Locate the cell with the specified text and output its [X, Y] center coordinate. 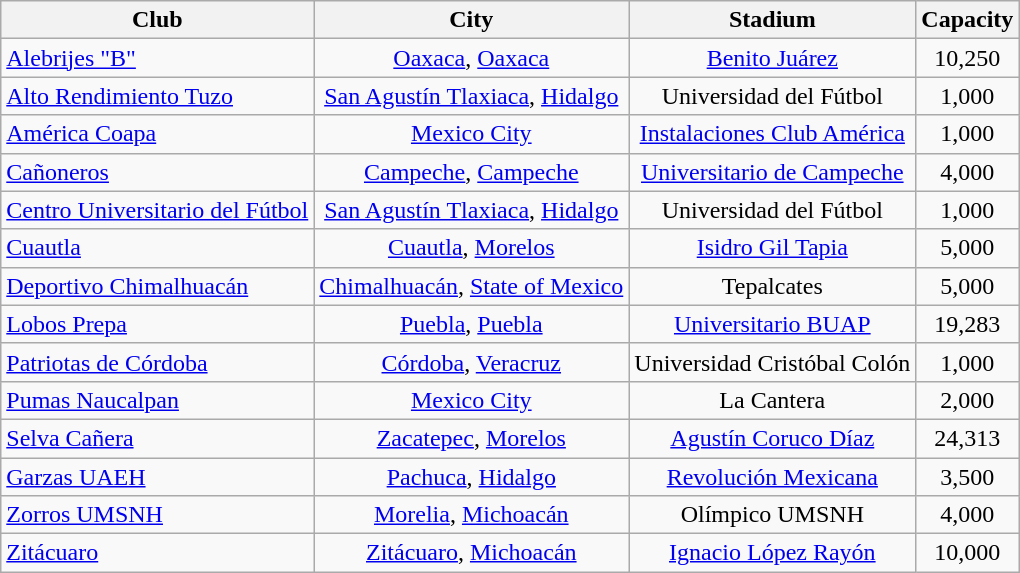
Stadium [772, 20]
10,250 [968, 58]
Instalaciones Club América [772, 134]
Selva Cañera [158, 438]
Centro Universitario del Fútbol [158, 210]
Alto Rendimiento Tuzo [158, 96]
Zorros UMSNH [158, 515]
Zitácuaro [158, 553]
Morelia, Michoacán [472, 515]
Olímpico UMSNH [772, 515]
Benito Juárez [772, 58]
Campeche, Campeche [472, 172]
Lobos Prepa [158, 324]
City [472, 20]
Oaxaca, Oaxaca [472, 58]
Zacatepec, Morelos [472, 438]
Revolución Mexicana [772, 477]
24,313 [968, 438]
19,283 [968, 324]
La Cantera [772, 400]
Club [158, 20]
América Coapa [158, 134]
Ignacio López Rayón [772, 553]
10,000 [968, 553]
Patriotas de Córdoba [158, 362]
Universidad Cristóbal Colón [772, 362]
2,000 [968, 400]
Córdoba, Veracruz [472, 362]
Cuautla [158, 248]
Alebrijes "B" [158, 58]
Agustín Coruco Díaz [772, 438]
Universitario BUAP [772, 324]
Pumas Naucalpan [158, 400]
3,500 [968, 477]
Cañoneros [158, 172]
Pachuca, Hidalgo [472, 477]
Deportivo Chimalhuacán [158, 286]
Chimalhuacán, State of Mexico [472, 286]
Garzas UAEH [158, 477]
Tepalcates [772, 286]
Capacity [968, 20]
Puebla, Puebla [472, 324]
Cuautla, Morelos [472, 248]
Universitario de Campeche [772, 172]
Zitácuaro, Michoacán [472, 553]
Isidro Gil Tapia [772, 248]
